Determine the [x, y] coordinate at the center of the cell enclosing the given text.  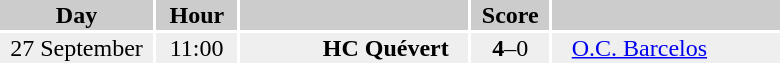
Day [76, 15]
11:00 [196, 48]
4–0 [510, 48]
27 September [76, 48]
O.C. Barcelos [666, 48]
Score [510, 15]
Hour [196, 15]
HC Quévert [354, 48]
